For the text-containing cell, return its midpoint in (x, y) coordinate format. 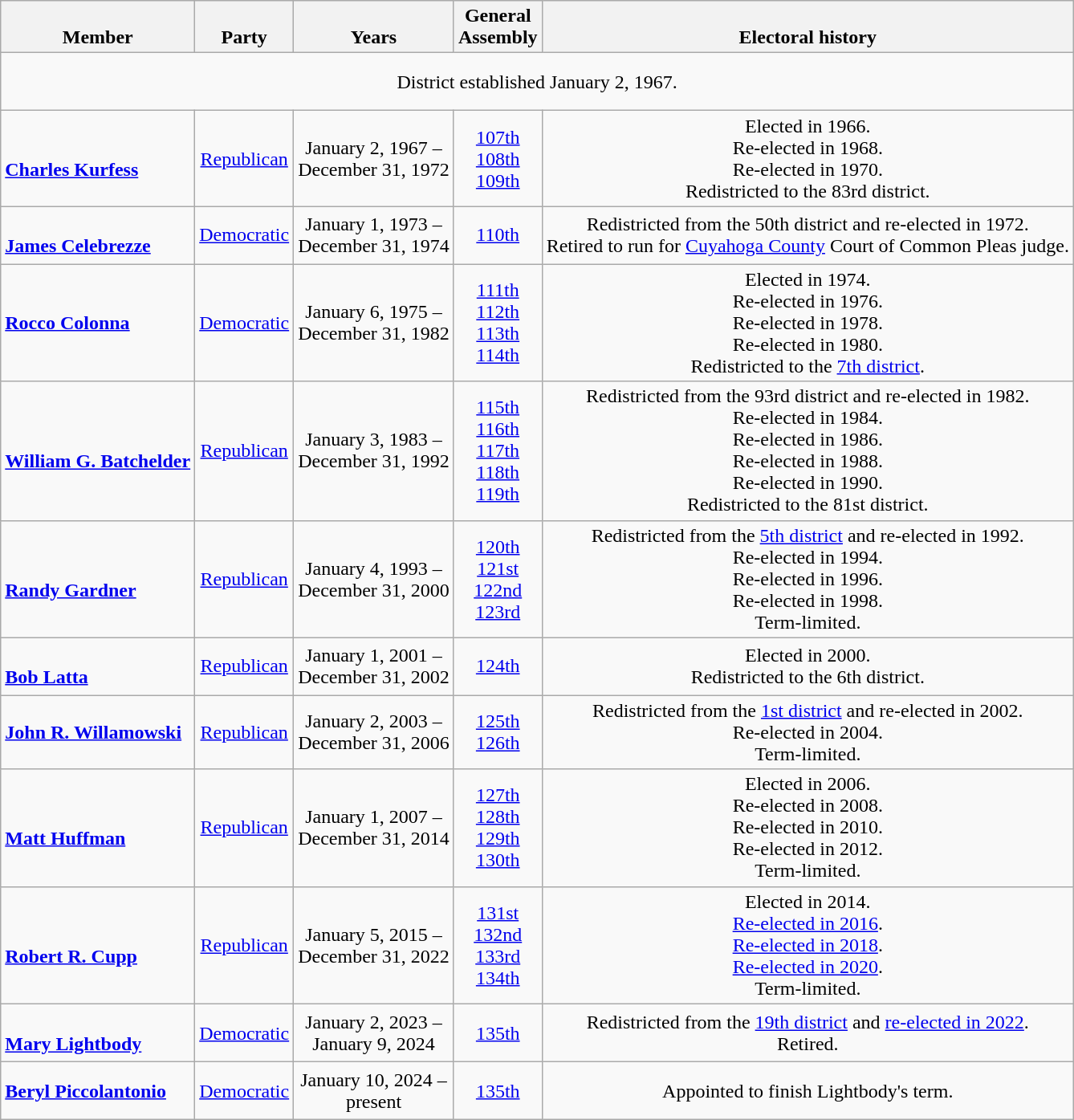
January 10, 2024 –present (374, 1090)
January 5, 2015 –December 31, 2022 (374, 945)
Matt Huffman (98, 828)
January 1, 1973 –December 31, 1974 (374, 235)
111th112th113th114th (498, 323)
Bob Latta (98, 666)
William G. Batchelder (98, 451)
Party (244, 27)
Robert R. Cupp (98, 945)
131st132nd133rd134th (498, 945)
January 1, 2001 –December 31, 2002 (374, 666)
Beryl Piccolantonio (98, 1090)
Randy Gardner (98, 579)
107th108th109th (498, 159)
127th128th129th130th (498, 828)
Redistricted from the 1st district and re-elected in 2002.Re-elected in 2004.Term-limited. (808, 732)
Rocco Colonna (98, 323)
Electoral history (808, 27)
Elected in 2014.Re-elected in 2016.Re-elected in 2018.Re-elected in 2020.Term-limited. (808, 945)
Elected in 2000.Redistricted to the 6th district. (808, 666)
Redistricted from the 19th district and re-elected in 2022.Retired. (808, 1032)
January 1, 2007 –December 31, 2014 (374, 828)
Redistricted from the 5th district and re-elected in 1992.Re-elected in 1994.Re-elected in 1996.Re-elected in 1998.Term-limited. (808, 579)
120th121st122nd123rd (498, 579)
Years (374, 27)
125th126th (498, 732)
110th (498, 235)
January 2, 1967 –December 31, 1972 (374, 159)
District established January 2, 1967. (538, 82)
Elected in 1966.Re-elected in 1968.Re-elected in 1970.Redistricted to the 83rd district. (808, 159)
Member (98, 27)
Redistricted from the 50th district and re-elected in 1972.Retired to run for Cuyahoga County Court of Common Pleas judge. (808, 235)
January 4, 1993 –December 31, 2000 (374, 579)
Mary Lightbody (98, 1032)
Appointed to finish Lightbody's term. (808, 1090)
124th (498, 666)
115th116th117th118th119th (498, 451)
January 6, 1975 –December 31, 1982 (374, 323)
John R. Willamowski (98, 732)
James Celebrezze (98, 235)
Elected in 2006.Re-elected in 2008.Re-elected in 2010.Re-elected in 2012.Term-limited. (808, 828)
Elected in 1974.Re-elected in 1976.Re-elected in 1978.Re-elected in 1980.Redistricted to the 7th district. (808, 323)
January 3, 1983 –December 31, 1992 (374, 451)
Charles Kurfess (98, 159)
January 2, 2023 –January 9, 2024 (374, 1032)
January 2, 2003 –December 31, 2006 (374, 732)
GeneralAssembly (498, 27)
